Determine the [x, y] coordinate at the center of the cell enclosing the given text.  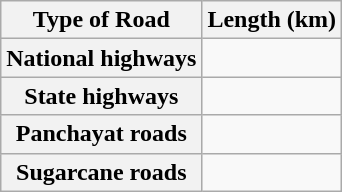
State highways [102, 96]
Type of Road [102, 20]
National highways [102, 58]
Panchayat roads [102, 134]
Length (km) [272, 20]
Sugarcane roads [102, 172]
